Identify which cell holds the provided text, then report its (X, Y) central coordinate. 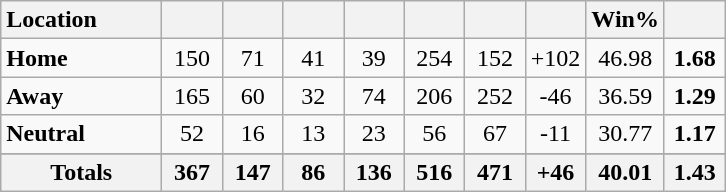
+46 (556, 172)
71 (252, 58)
206 (434, 96)
41 (314, 58)
367 (192, 172)
516 (434, 172)
23 (374, 134)
252 (496, 96)
86 (314, 172)
165 (192, 96)
16 (252, 134)
1.68 (694, 58)
152 (496, 58)
-11 (556, 134)
136 (374, 172)
60 (252, 96)
30.77 (626, 134)
67 (496, 134)
32 (314, 96)
40.01 (626, 172)
36.59 (626, 96)
Totals (82, 172)
52 (192, 134)
39 (374, 58)
46.98 (626, 58)
+102 (556, 58)
Location (82, 20)
150 (192, 58)
13 (314, 134)
471 (496, 172)
Neutral (82, 134)
1.43 (694, 172)
1.29 (694, 96)
56 (434, 134)
254 (434, 58)
74 (374, 96)
Away (82, 96)
Home (82, 58)
-46 (556, 96)
147 (252, 172)
1.17 (694, 134)
Win% (626, 20)
